Identify which cell holds the provided text, then report its (x, y) central coordinate. 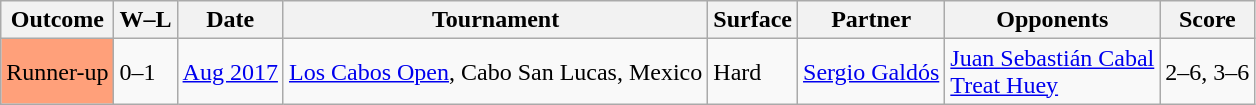
Hard (753, 72)
Opponents (1052, 20)
Sergio Galdós (872, 72)
Los Cabos Open, Cabo San Lucas, Mexico (495, 72)
Juan Sebastián Cabal Treat Huey (1052, 72)
W–L (146, 20)
Date (230, 20)
Tournament (495, 20)
2–6, 3–6 (1208, 72)
Runner-up (58, 72)
Outcome (58, 20)
0–1 (146, 72)
Surface (753, 20)
Partner (872, 20)
Score (1208, 20)
Aug 2017 (230, 72)
